Return [x, y] of the center of cell containing provided text 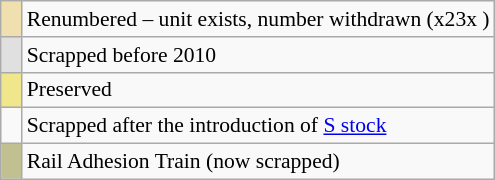
Scrapped before 2010 [258, 55]
Preserved [258, 90]
Renumbered – unit exists, number withdrawn (x23x ) [258, 19]
Scrapped after the introduction of S stock [258, 126]
Rail Adhesion Train (now scrapped) [258, 162]
